Capture the cell that displays the provided text and extract its (X, Y) central coordinate. 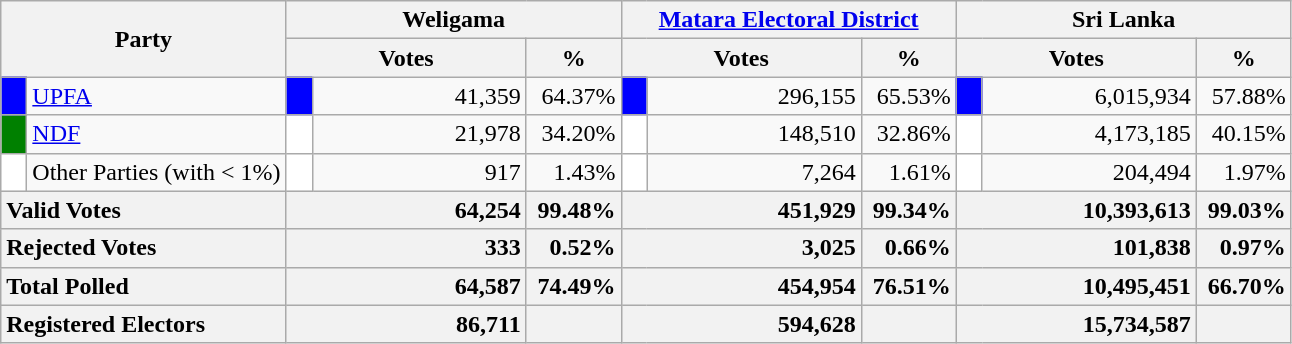
10,393,613 (1076, 210)
451,929 (741, 210)
Other Parties (with < 1%) (156, 172)
32.86% (908, 134)
64,587 (406, 286)
64,254 (406, 210)
1.97% (1244, 172)
917 (419, 172)
Matara Electoral District (788, 20)
15,734,587 (1076, 324)
99.34% (908, 210)
NDF (156, 134)
86,711 (406, 324)
6,015,934 (1089, 96)
Registered Electors (144, 324)
1.61% (908, 172)
Weligama (454, 20)
1.43% (574, 172)
Valid Votes (144, 210)
333 (406, 248)
Sri Lanka (1124, 20)
Party (144, 39)
4,173,185 (1089, 134)
76.51% (908, 286)
Rejected Votes (144, 248)
66.70% (1244, 286)
UPFA (156, 96)
21,978 (419, 134)
64.37% (574, 96)
74.49% (574, 286)
101,838 (1076, 248)
57.88% (1244, 96)
99.03% (1244, 210)
148,510 (754, 134)
0.66% (908, 248)
34.20% (574, 134)
0.52% (574, 248)
3,025 (741, 248)
65.53% (908, 96)
0.97% (1244, 248)
594,628 (741, 324)
10,495,451 (1076, 286)
204,494 (1089, 172)
40.15% (1244, 134)
454,954 (741, 286)
41,359 (419, 96)
7,264 (754, 172)
99.48% (574, 210)
296,155 (754, 96)
Total Polled (144, 286)
